Locate the cell with the specified text and output its (X, Y) center coordinate. 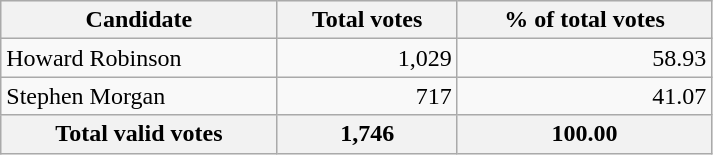
Total votes (367, 20)
Howard Robinson (139, 58)
1,029 (367, 58)
Total valid votes (139, 134)
717 (367, 96)
41.07 (584, 96)
58.93 (584, 58)
Candidate (139, 20)
% of total votes (584, 20)
100.00 (584, 134)
1,746 (367, 134)
Stephen Morgan (139, 96)
